Provide the [x, y] coordinate of the cell's center where the given text is located.  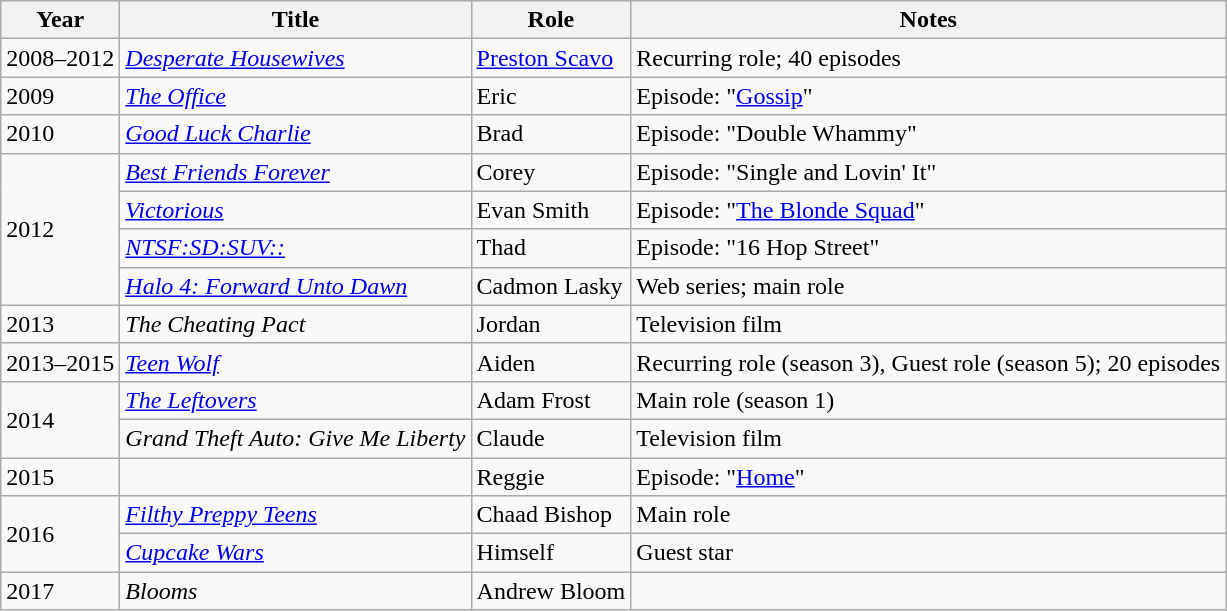
Episode: "The Blonde Squad" [928, 210]
Eric [551, 96]
Claude [551, 438]
Himself [551, 553]
Brad [551, 134]
Filthy Preppy Teens [296, 515]
Grand Theft Auto: Give Me Liberty [296, 438]
Notes [928, 20]
2009 [60, 96]
Aiden [551, 362]
Teen Wolf [296, 362]
Main role [928, 515]
Cadmon Lasky [551, 286]
Role [551, 20]
Episode: "Home" [928, 477]
Blooms [296, 591]
Victorious [296, 210]
Episode: "Gossip" [928, 96]
Corey [551, 172]
The Office [296, 96]
2014 [60, 419]
Title [296, 20]
Main role (season 1) [928, 400]
Preston Scavo [551, 58]
Recurring role (season 3), Guest role (season 5); 20 episodes [928, 362]
Good Luck Charlie [296, 134]
Evan Smith [551, 210]
2015 [60, 477]
Guest star [928, 553]
2013 [60, 324]
2012 [60, 229]
Halo 4: Forward Unto Dawn [296, 286]
Andrew Bloom [551, 591]
2013–2015 [60, 362]
Adam Frost [551, 400]
Episode: "Single and Lovin' It" [928, 172]
2016 [60, 534]
Jordan [551, 324]
Episode: "16 Hop Street" [928, 248]
2017 [60, 591]
Recurring role; 40 episodes [928, 58]
2008–2012 [60, 58]
The Cheating Pact [296, 324]
Chaad Bishop [551, 515]
The Leftovers [296, 400]
NTSF:SD:SUV:: [296, 248]
Desperate Housewives [296, 58]
Reggie [551, 477]
Episode: "Double Whammy" [928, 134]
Cupcake Wars [296, 553]
2010 [60, 134]
Year [60, 20]
Best Friends Forever [296, 172]
Web series; main role [928, 286]
Thad [551, 248]
